Identify which cell holds the provided text, then report its (x, y) central coordinate. 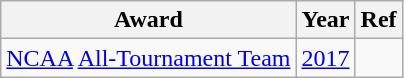
Year (326, 20)
Ref (378, 20)
NCAA All-Tournament Team (148, 58)
2017 (326, 58)
Award (148, 20)
